Scan for the cell matching the given text and deliver its (x, y) coordinate at center. 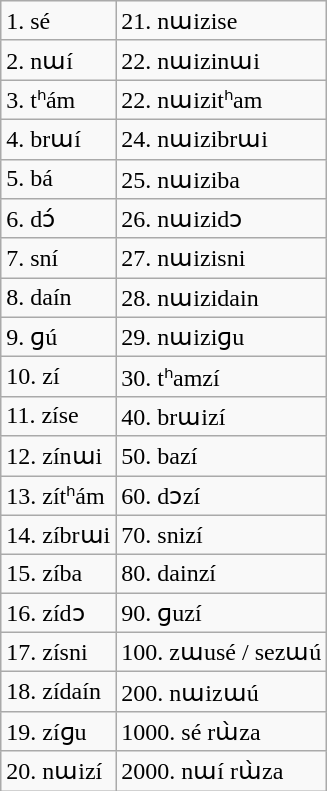
60. dɔzí (222, 496)
1. sé (58, 21)
26. nɯizidɔ (222, 219)
11. zíse (58, 416)
30. tʰamzí (222, 377)
25. nɯiziba (222, 179)
6. dɔ́ (58, 219)
50. bazí (222, 456)
80. dainzí (222, 574)
22. nɯizinɯi (222, 60)
18. zídaín (58, 692)
21. nɯizise (222, 21)
24. nɯizibrɯi (222, 139)
12. zínɯi (58, 456)
16. zídɔ (58, 613)
100. zɯusé / sezɯú (222, 652)
7. sní (58, 258)
17. zísni (58, 652)
90. ɡuzí (222, 613)
10. zí (58, 377)
4. brɯí (58, 139)
40. brɯizí (222, 416)
29. nɯiziɡu (222, 337)
3. tʰám (58, 100)
1000. sé rɯ̀za (222, 731)
5. bá (58, 179)
28. nɯizidain (222, 298)
27. nɯizisni (222, 258)
70. snizí (222, 535)
13. zítʰám (58, 496)
200. nɯizɯú (222, 692)
2000. nɯí rɯ̀za (222, 771)
20. nɯizí (58, 771)
14. zíbrɯi (58, 535)
8. daín (58, 298)
15. zíba (58, 574)
22. nɯizitʰam (222, 100)
9. ɡú (58, 337)
2. nɯí (58, 60)
19. zíɡu (58, 731)
